For the text-containing cell, return its midpoint in (X, Y) coordinate format. 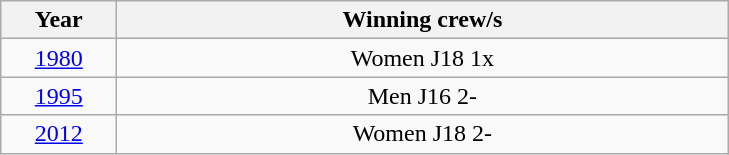
Women J18 2- (422, 134)
1980 (59, 58)
2012 (59, 134)
Men J16 2- (422, 96)
Winning crew/s (422, 20)
Year (59, 20)
1995 (59, 96)
Women J18 1x (422, 58)
